Output the [X, Y] coordinate of the center of the cell containing the given text.  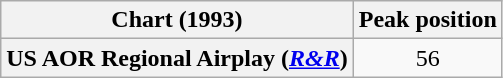
56 [428, 58]
US AOR Regional Airplay (R&R) [177, 58]
Chart (1993) [177, 20]
Peak position [428, 20]
